Search for the cell housing the specified text and yield its [x, y] center coordinate. 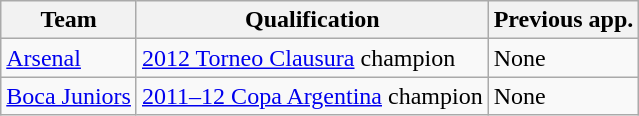
2012 Torneo Clausura champion [312, 58]
Boca Juniors [69, 96]
Team [69, 20]
2011–12 Copa Argentina champion [312, 96]
Previous app. [564, 20]
Qualification [312, 20]
Arsenal [69, 58]
